From the cell containing the given text, extract its center point as (X, Y) coordinate. 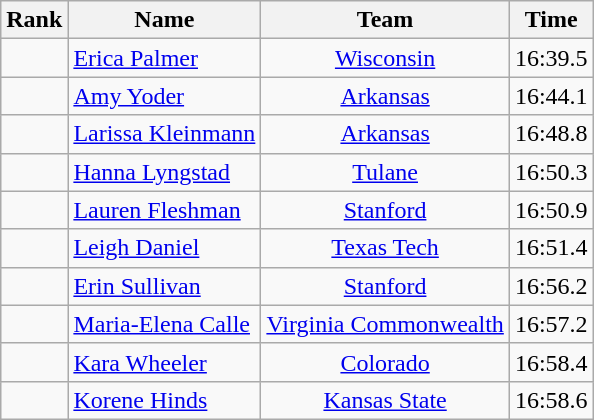
16:56.2 (551, 286)
Rank (34, 20)
16:39.5 (551, 58)
Team (385, 20)
Amy Yoder (164, 96)
16:58.4 (551, 362)
Erin Sullivan (164, 286)
16:58.6 (551, 400)
16:48.8 (551, 134)
16:57.2 (551, 324)
16:51.4 (551, 248)
Hanna Lyngstad (164, 172)
Lauren Fleshman (164, 210)
Wisconsin (385, 58)
16:44.1 (551, 96)
Leigh Daniel (164, 248)
Time (551, 20)
Colorado (385, 362)
Name (164, 20)
Kara Wheeler (164, 362)
Erica Palmer (164, 58)
Tulane (385, 172)
Virginia Commonwealth (385, 324)
Maria-Elena Calle (164, 324)
Texas Tech (385, 248)
Larissa Kleinmann (164, 134)
Kansas State (385, 400)
Korene Hinds (164, 400)
16:50.3 (551, 172)
16:50.9 (551, 210)
